Find where the given text appears and provide that cell's center as (x, y) coordinate. 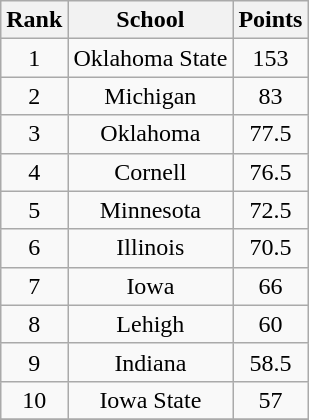
83 (270, 96)
Illinois (150, 248)
66 (270, 286)
5 (34, 210)
4 (34, 172)
Michigan (150, 96)
Minnesota (150, 210)
Cornell (150, 172)
153 (270, 58)
Rank (34, 20)
9 (34, 362)
10 (34, 400)
2 (34, 96)
76.5 (270, 172)
Oklahoma (150, 134)
Indiana (150, 362)
School (150, 20)
1 (34, 58)
77.5 (270, 134)
Iowa (150, 286)
8 (34, 324)
Lehigh (150, 324)
58.5 (270, 362)
Iowa State (150, 400)
72.5 (270, 210)
60 (270, 324)
7 (34, 286)
Oklahoma State (150, 58)
70.5 (270, 248)
Points (270, 20)
3 (34, 134)
57 (270, 400)
6 (34, 248)
